Search for the cell housing the specified text and yield its (X, Y) center coordinate. 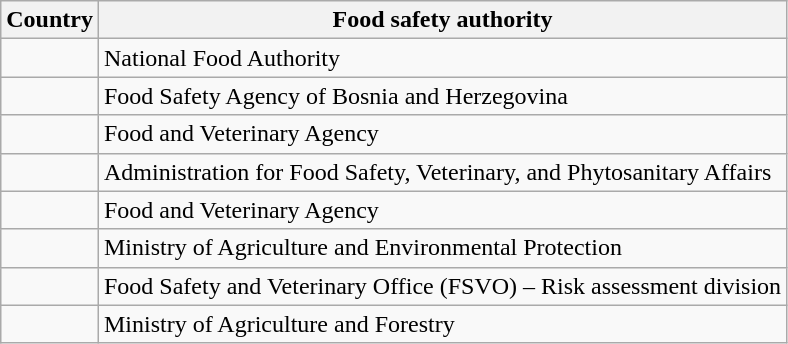
Food safety authority (442, 20)
Ministry of Agriculture and Forestry (442, 324)
National Food Authority (442, 58)
Country (50, 20)
Ministry of Agriculture and Environmental Protection (442, 248)
Food Safety and Veterinary Office (FSVO) – Risk assessment division (442, 286)
Administration for Food Safety, Veterinary, and Phytosanitary Affairs (442, 172)
Food Safety Agency of Bosnia and Herzegovina (442, 96)
